Determine the [x, y] coordinate at the center of the cell enclosing the given text.  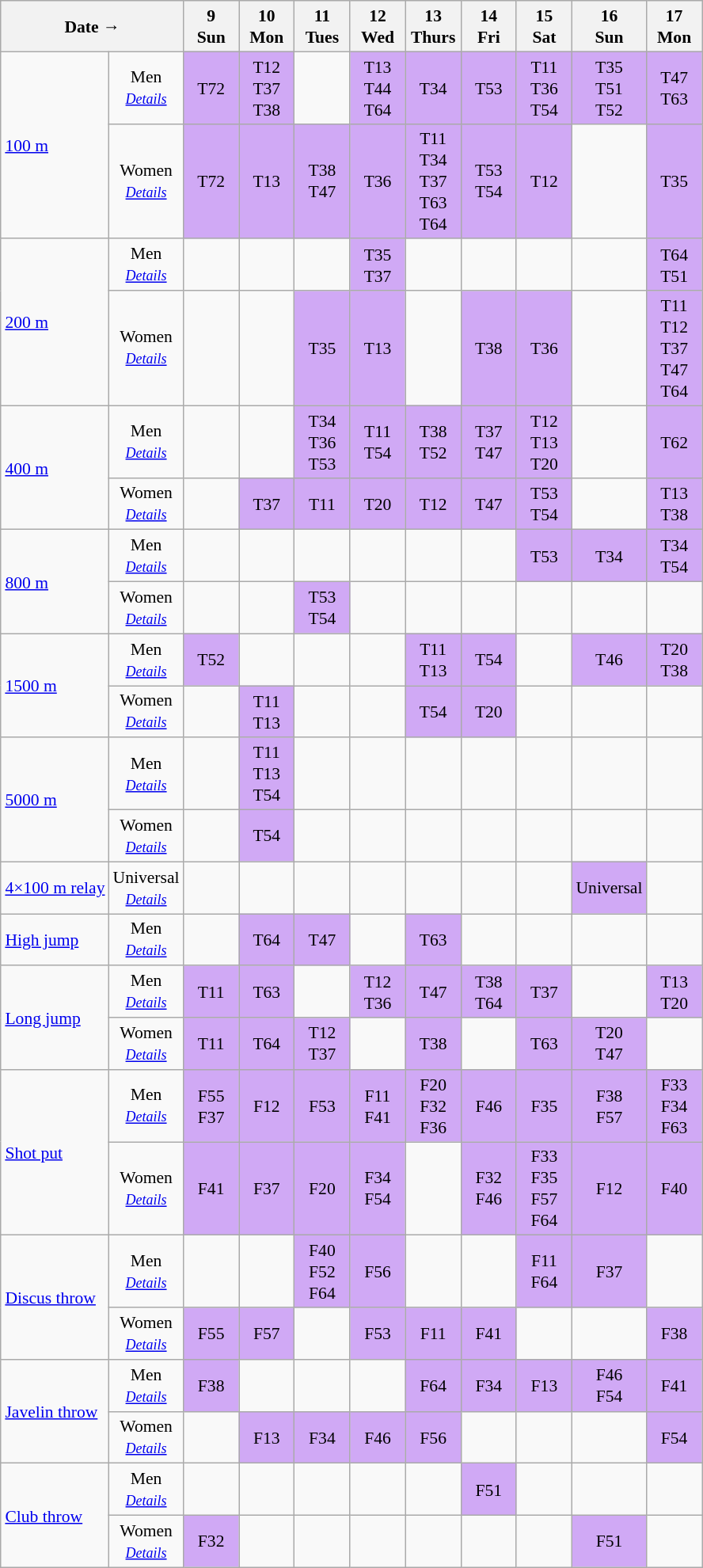
F40F52F64 [322, 1272]
T13T20 [674, 991]
T11T34T37T63T64 [433, 181]
F64 [433, 1385]
T38T47 [322, 181]
F55F37 [211, 1106]
Javelin throw [55, 1411]
F55 [211, 1334]
High jump [55, 940]
F33F34F63 [674, 1106]
10Mon [267, 26]
Discus throw [55, 1297]
17Mon [674, 26]
F11F41 [378, 1106]
T13T44T64 [378, 87]
F54 [674, 1437]
T37T47 [488, 442]
F33F35F57F64 [544, 1189]
T12T37 [322, 1044]
1500 m [55, 686]
Date → [92, 26]
200 m [55, 322]
T46 [609, 660]
T13T38 [674, 504]
16Sun [609, 26]
4×100 m relay [55, 888]
11Tues [322, 26]
T64T51 [674, 265]
F35 [544, 1106]
T20T47 [609, 1044]
T34T54 [674, 556]
T38T64 [488, 991]
F46F54 [609, 1385]
T38T52 [433, 442]
T47T63 [674, 87]
100 m [55, 145]
T11T12T37T47T64 [674, 348]
F32 [211, 1541]
F57 [267, 1334]
F40 [674, 1189]
F34F54 [378, 1189]
T12T36 [378, 991]
9Sun [211, 26]
T12T13T20 [544, 442]
800 m [55, 581]
5000 m [55, 800]
Club throw [55, 1516]
T20T38 [674, 660]
Universal [609, 888]
F38F57 [609, 1106]
T12T37T38 [267, 87]
T11T36T54 [544, 87]
T11T54 [378, 442]
T11T13T54 [267, 773]
14Fri [488, 26]
T35T37 [378, 265]
400 m [55, 467]
15Sat [544, 26]
F11F64 [544, 1272]
T34T36T53 [322, 442]
F20 [322, 1189]
T35T51T52 [609, 87]
UniversalDetails [146, 888]
F32F46 [488, 1189]
Long jump [55, 1017]
13Thurs [433, 26]
12Wed [378, 26]
F20F32F36 [433, 1106]
Shot put [55, 1151]
T52 [211, 660]
F11 [433, 1334]
T62 [674, 442]
